Return (x, y) of the center of cell containing provided text 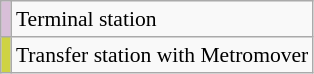
Transfer station with Metromover (162, 55)
Terminal station (162, 19)
